Scan for the cell matching the given text and deliver its [x, y] coordinate at center. 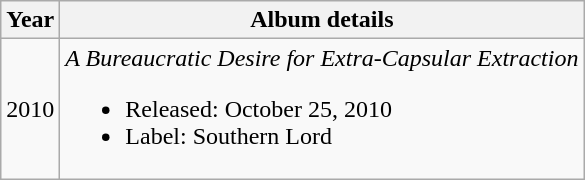
Year [30, 20]
2010 [30, 109]
A Bureaucratic Desire for Extra-Capsular ExtractionReleased: October 25, 2010Label: Southern Lord [322, 109]
Album details [322, 20]
